Identify which cell holds the provided text, then report its (x, y) central coordinate. 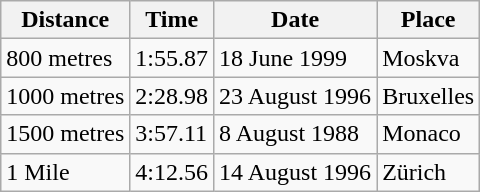
4:12.56 (172, 172)
1000 metres (66, 96)
3:57.11 (172, 134)
Distance (66, 20)
14 August 1996 (296, 172)
1 Mile (66, 172)
2:28.98 (172, 96)
Moskva (428, 58)
18 June 1999 (296, 58)
Bruxelles (428, 96)
1500 metres (66, 134)
8 August 1988 (296, 134)
23 August 1996 (296, 96)
1:55.87 (172, 58)
Zürich (428, 172)
Monaco (428, 134)
Date (296, 20)
800 metres (66, 58)
Time (172, 20)
Place (428, 20)
